Identify which cell holds the provided text, then report its [x, y] central coordinate. 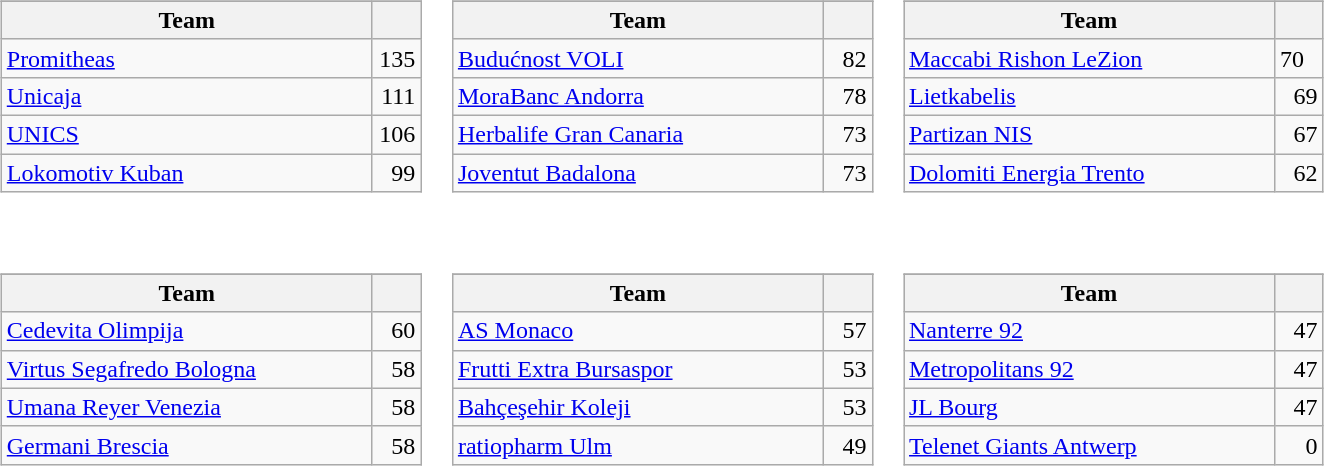
62 [1300, 173]
78 [848, 96]
Lokomotiv Kuban [186, 173]
60 [396, 331]
67 [1300, 134]
ratiopharm Ulm [638, 445]
49 [848, 445]
Telenet Giants Antwerp [1090, 445]
Metropolitans 92 [1090, 369]
Unicaja [186, 96]
69 [1300, 96]
Promitheas [186, 58]
UNICS [186, 134]
0 [1300, 445]
70 [1300, 58]
Cedevita Olimpija [186, 331]
57 [848, 331]
135 [396, 58]
Budućnost VOLI [638, 58]
Dolomiti Energia Trento [1090, 173]
Lietkabelis [1090, 96]
82 [848, 58]
99 [396, 173]
Partizan NIS [1090, 134]
Maccabi Rishon LeZion [1090, 58]
Bahçeşehir Koleji [638, 407]
Joventut Badalona [638, 173]
106 [396, 134]
111 [396, 96]
Virtus Segafredo Bologna [186, 369]
Nanterre 92 [1090, 331]
JL Bourg [1090, 407]
Herbalife Gran Canaria [638, 134]
Germani Brescia [186, 445]
Frutti Extra Bursaspor [638, 369]
Umana Reyer Venezia [186, 407]
AS Monaco [638, 331]
MoraBanc Andorra [638, 96]
